Extract the (x, y) coordinate from the center of the cell holding the provided text.  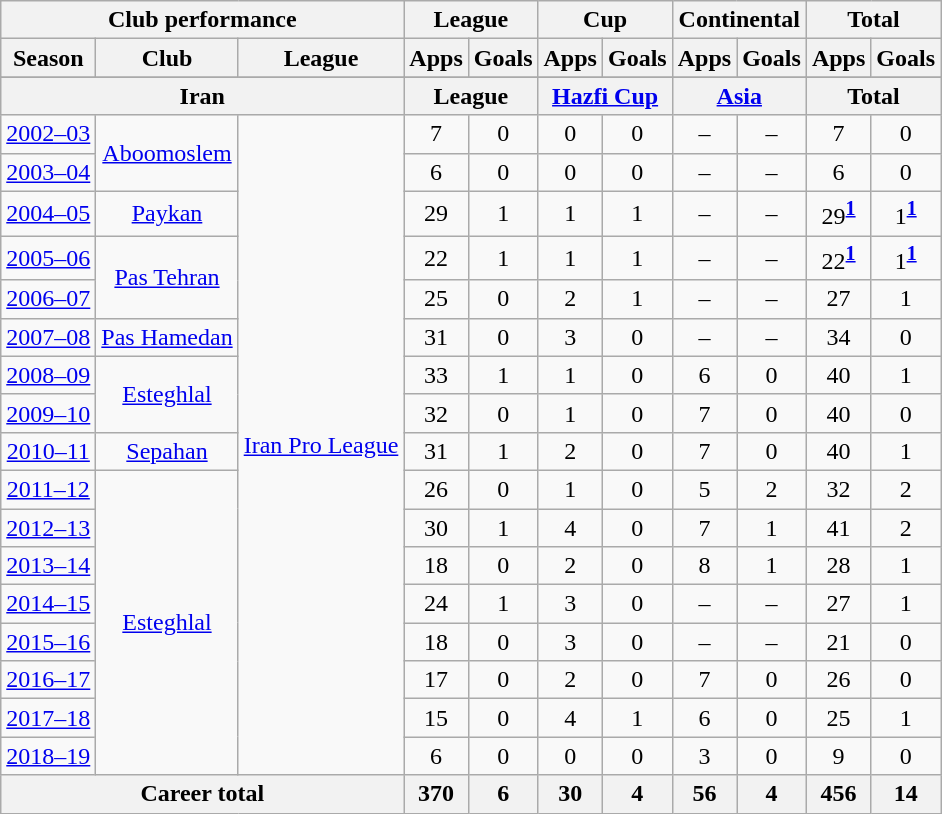
2012–13 (48, 528)
2010–11 (48, 451)
2009–10 (48, 413)
29 (436, 214)
2016–17 (48, 680)
2004–05 (48, 214)
2017–18 (48, 718)
Asia (739, 96)
2018–19 (48, 756)
Cup (605, 20)
370 (436, 794)
2011–12 (48, 489)
Season (48, 58)
2015–16 (48, 642)
2008–09 (48, 375)
291 (838, 214)
22 (436, 258)
Sepahan (167, 451)
2002–03 (48, 134)
Iran (202, 96)
Paykan (167, 214)
2005–06 (48, 258)
Pas Hamedan (167, 337)
Iran Pro League (321, 445)
5 (704, 489)
Hazfi Cup (605, 96)
2013–14 (48, 566)
Club (167, 58)
456 (838, 794)
Aboomoslem (167, 153)
21 (838, 642)
9 (838, 756)
8 (704, 566)
24 (436, 604)
34 (838, 337)
Continental (739, 20)
2003–04 (48, 172)
14 (906, 794)
2007–08 (48, 337)
28 (838, 566)
2014–15 (48, 604)
33 (436, 375)
15 (436, 718)
2006–07 (48, 299)
17 (436, 680)
Club performance (202, 20)
221 (838, 258)
Career total (202, 794)
56 (704, 794)
Pas Tehran (167, 278)
41 (838, 528)
